Extract the (X, Y) coordinate from the center of the cell holding the provided text.  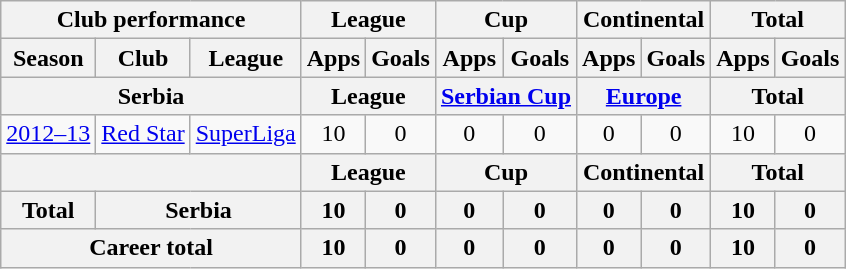
Serbian Cup (506, 96)
Red Star (143, 134)
Season (48, 58)
Club (143, 58)
SuperLiga (246, 134)
Europe (644, 96)
2012–13 (48, 134)
Club performance (151, 20)
Career total (151, 248)
